Output the [X, Y] coordinate of the center of the cell containing the given text.  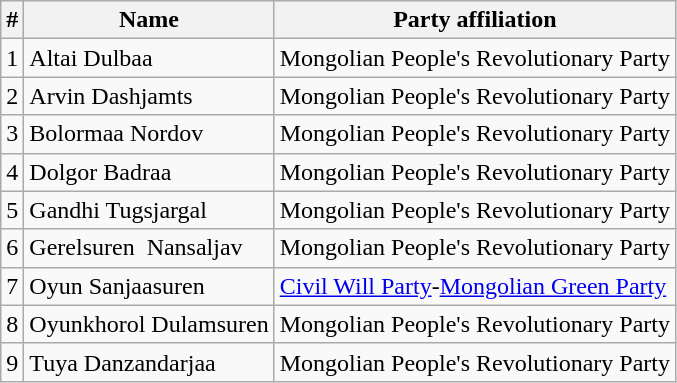
8 [12, 324]
7 [12, 286]
Civil Will Party-Mongolian Green Party [474, 286]
Oyun Sanjaasuren [149, 286]
# [12, 20]
6 [12, 248]
1 [12, 58]
Gerelsuren Nansaljav [149, 248]
Dolgor Badraa [149, 172]
Party affiliation [474, 20]
9 [12, 362]
Arvin Dashjamts [149, 96]
4 [12, 172]
Oyunkhorol Dulamsuren [149, 324]
3 [12, 134]
2 [12, 96]
Tuya Danzandarjaa [149, 362]
Gandhi Tugsjargal [149, 210]
Name [149, 20]
Altai Dulbaa [149, 58]
5 [12, 210]
Bolormaa Nordov [149, 134]
